Pinpoint the cell where the given text exists, returning its (X, Y) midpoint coordinate. 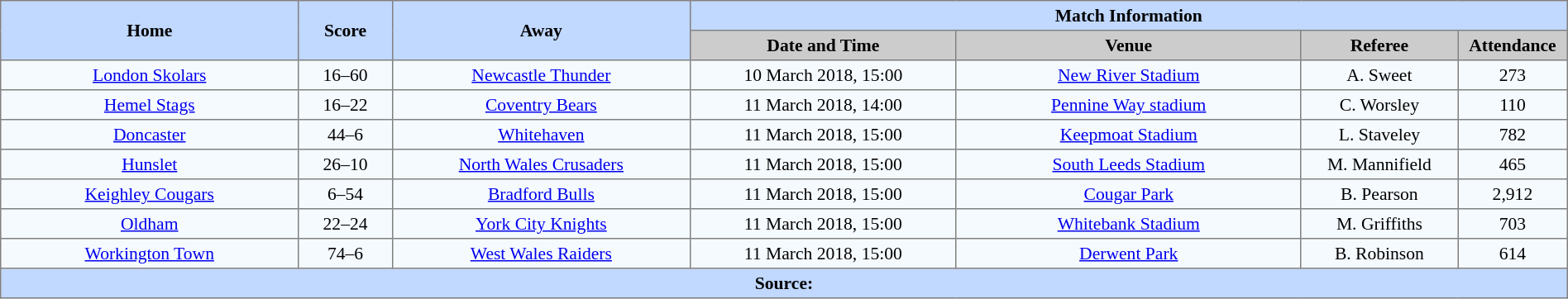
6–54 (346, 194)
L. Staveley (1379, 135)
16–22 (346, 105)
26–10 (346, 164)
2,912 (1513, 194)
C. Worsley (1379, 105)
York City Knights (541, 224)
A. Sweet (1379, 75)
B. Robinson (1379, 254)
465 (1513, 164)
Date and Time (823, 45)
Newcastle Thunder (541, 75)
Coventry Bears (541, 105)
M. Mannifield (1379, 164)
10 March 2018, 15:00 (823, 75)
Workington Town (150, 254)
Whitehaven (541, 135)
Hunslet (150, 164)
New River Stadium (1128, 75)
Whitebank Stadium (1128, 224)
22–24 (346, 224)
Source: (784, 283)
Doncaster (150, 135)
782 (1513, 135)
74–6 (346, 254)
Bradford Bulls (541, 194)
Keepmoat Stadium (1128, 135)
Oldham (150, 224)
M. Griffiths (1379, 224)
Attendance (1513, 45)
North Wales Crusaders (541, 164)
Match Information (1128, 16)
Pennine Way stadium (1128, 105)
Referee (1379, 45)
Venue (1128, 45)
16–60 (346, 75)
Score (346, 31)
Hemel Stags (150, 105)
614 (1513, 254)
11 March 2018, 14:00 (823, 105)
44–6 (346, 135)
Keighley Cougars (150, 194)
273 (1513, 75)
Derwent Park (1128, 254)
Cougar Park (1128, 194)
110 (1513, 105)
South Leeds Stadium (1128, 164)
Home (150, 31)
West Wales Raiders (541, 254)
B. Pearson (1379, 194)
Away (541, 31)
703 (1513, 224)
London Skolars (150, 75)
